Search for the cell housing the specified text and yield its (X, Y) center coordinate. 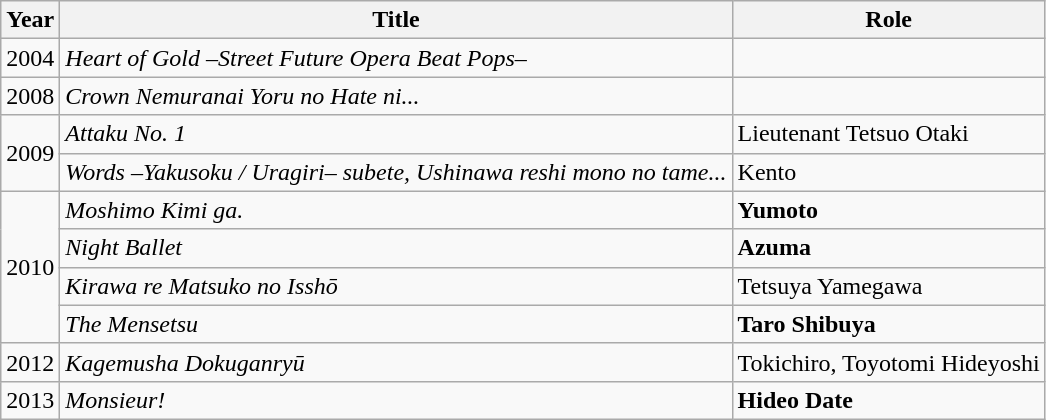
Hideo Date (888, 400)
Taro Shibuya (888, 324)
Azuma (888, 248)
2010 (30, 267)
Tokichiro, Toyotomi Hideyoshi (888, 362)
Yumoto (888, 210)
Monsieur! (396, 400)
Title (396, 20)
2004 (30, 58)
Kirawa re Matsuko no Isshō (396, 286)
2009 (30, 153)
Tetsuya Yamegawa (888, 286)
Role (888, 20)
Year (30, 20)
Moshimo Kimi ga. (396, 210)
Night Ballet (396, 248)
Heart of Gold –Street Future Opera Beat Pops– (396, 58)
Words –Yakusoku / Uragiri– subete, Ushinawa reshi mono no tame... (396, 172)
2013 (30, 400)
2012 (30, 362)
Attaku No. 1 (396, 134)
2008 (30, 96)
Lieutenant Tetsuo Otaki (888, 134)
The Mensetsu (396, 324)
Crown Nemuranai Yoru no Hate ni... (396, 96)
Kento (888, 172)
Kagemusha Dokuganryū (396, 362)
